Output the [X, Y] coordinate of the center of the cell containing the given text.  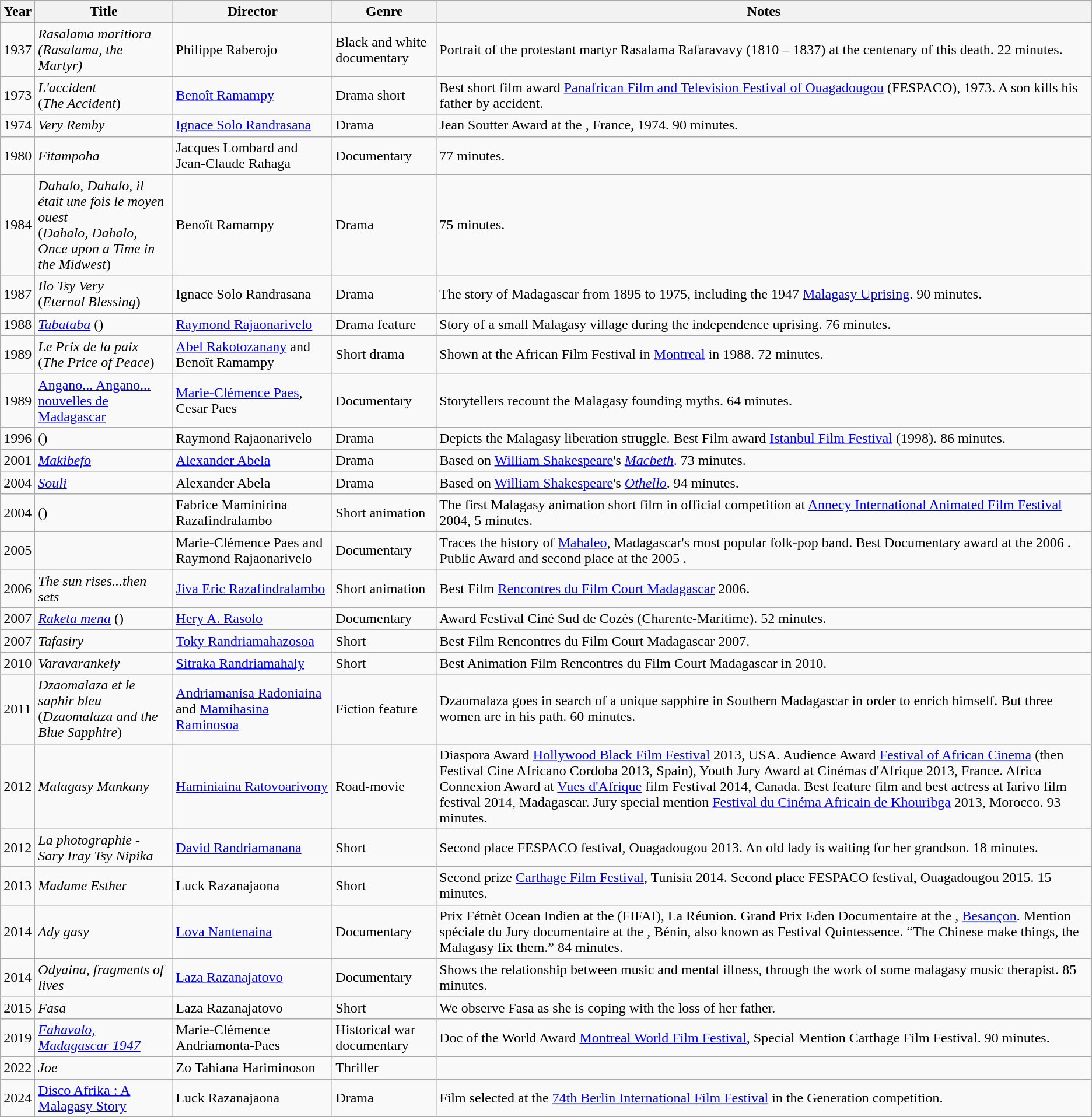
Fitampoha [104, 155]
Road-movie [384, 786]
75 minutes. [764, 225]
77 minutes. [764, 155]
Fahavalo, Madagascar 1947 [104, 1037]
Based on William Shakespeare's Macbeth. 73 minutes. [764, 460]
Varavarankely [104, 663]
Le Prix de la paix(The Price of Peace) [104, 355]
1987 [17, 294]
2005 [17, 551]
Title [104, 12]
2010 [17, 663]
Toky Randriamahazosoa [253, 641]
The story of Madagascar from 1895 to 1975, including the 1947 Malagasy Uprising. 90 minutes. [764, 294]
2006 [17, 589]
Second place FESPACO festival, Ouagadougou 2013. An old lady is waiting for her grandson. 18 minutes. [764, 848]
1973 [17, 96]
2022 [17, 1067]
Marie-Clémence Paes, Cesar Paes [253, 400]
Jean Soutter Award at the , France, 1974. 90 minutes. [764, 125]
Film selected at the 74th Berlin International Film Festival in the Generation competition. [764, 1098]
Jacques Lombard and Jean-Claude Rahaga [253, 155]
Second prize Carthage Film Festival, Tunisia 2014. Second place FESPACO festival, Ouagadougou 2015. 15 minutes. [764, 885]
2019 [17, 1037]
Year [17, 12]
Zo Tahiana Hariminoson [253, 1067]
Shown at the African Film Festival in Montreal in 1988. 72 minutes. [764, 355]
Jiva Eric Razafindralambo [253, 589]
We observe Fasa as she is coping with the loss of her father. [764, 1007]
Best Film Rencontres du Film Court Madagascar 2006. [764, 589]
2001 [17, 460]
Philippe Raberojo [253, 50]
Short drama [384, 355]
Best short film award Panafrican Film and Television Festival of Ouagadougou (FESPACO), 1973. A son kills his father by accident. [764, 96]
Angano... Angano... nouvelles de Madagascar [104, 400]
Ady gasy [104, 932]
1937 [17, 50]
1984 [17, 225]
2024 [17, 1098]
David Randriamanana [253, 848]
Doc of the World Award Montreal World Film Festival, Special Mention Carthage Film Festival. 90 minutes. [764, 1037]
Dahalo, Dahalo, il était une fois le moyen ouest(Dahalo, Dahalo, Once upon a Time in the Midwest) [104, 225]
Dzaomalaza et le saphir bleu(Dzaomalaza and the Blue Sapphire) [104, 709]
Award Festival Ciné Sud de Cozès (Charente-Maritime). 52 minutes. [764, 619]
Souli [104, 482]
Raketa mena () [104, 619]
1980 [17, 155]
L'accident(The Accident) [104, 96]
Lova Nantenaina [253, 932]
Historical war documentary [384, 1037]
Abel Rakotozanany and Benoît Ramampy [253, 355]
Tabataba () [104, 324]
Drama short [384, 96]
Based on William Shakespeare's Othello. 94 minutes. [764, 482]
Drama feature [384, 324]
Genre [384, 12]
Hery A. Rasolo [253, 619]
Andriamanisa Radoniaina and Mamihasina Raminosoa [253, 709]
Sitraka Randriamahaly [253, 663]
Dzaomalaza goes in search of a unique sapphire in Southern Madagascar in order to enrich himself. But three women are in his path. 60 minutes. [764, 709]
Malagasy Mankany [104, 786]
1988 [17, 324]
1996 [17, 438]
Storytellers recount the Malagasy founding myths. 64 minutes. [764, 400]
La photographie -Sary Iray Tsy Nipika [104, 848]
Black and white documentary [384, 50]
1974 [17, 125]
Makibefo [104, 460]
Notes [764, 12]
Disco Afrika : A Malagasy Story [104, 1098]
Depicts the Malagasy liberation struggle. Best Film award Istanbul Film Festival (1998). 86 minutes. [764, 438]
Madame Esther [104, 885]
Rasalama maritiora (Rasalama, the Martyr) [104, 50]
2011 [17, 709]
Best Animation Film Rencontres du Film Court Madagascar in 2010. [764, 663]
Best Film Rencontres du Film Court Madagascar 2007. [764, 641]
Very Remby [104, 125]
Portrait of the protestant martyr Rasalama Rafaravavy (1810 – 1837) at the centenary of this death. 22 minutes. [764, 50]
Tafasiry [104, 641]
Fasa [104, 1007]
Marie-Clémence Paes and Raymond Rajaonarivelo [253, 551]
Shows the relationship between music and mental illness, through the work of some malagasy music therapist. 85 minutes. [764, 978]
Fabrice Maminirina Razafindralambo [253, 513]
2013 [17, 885]
Thriller [384, 1067]
Story of a small Malagasy village during the independence uprising. 76 minutes. [764, 324]
Joe [104, 1067]
The first Malagasy animation short film in official competition at Annecy International Animated Film Festival 2004, 5 minutes. [764, 513]
2015 [17, 1007]
Marie-Clémence Andriamonta-Paes [253, 1037]
Odyaina, fragments of lives [104, 978]
Fiction feature [384, 709]
The sun rises...then sets [104, 589]
Director [253, 12]
Haminiaina Ratovoarivony [253, 786]
Ilo Tsy Very(Eternal Blessing) [104, 294]
